From the cell containing the given text, extract its center point as [X, Y] coordinate. 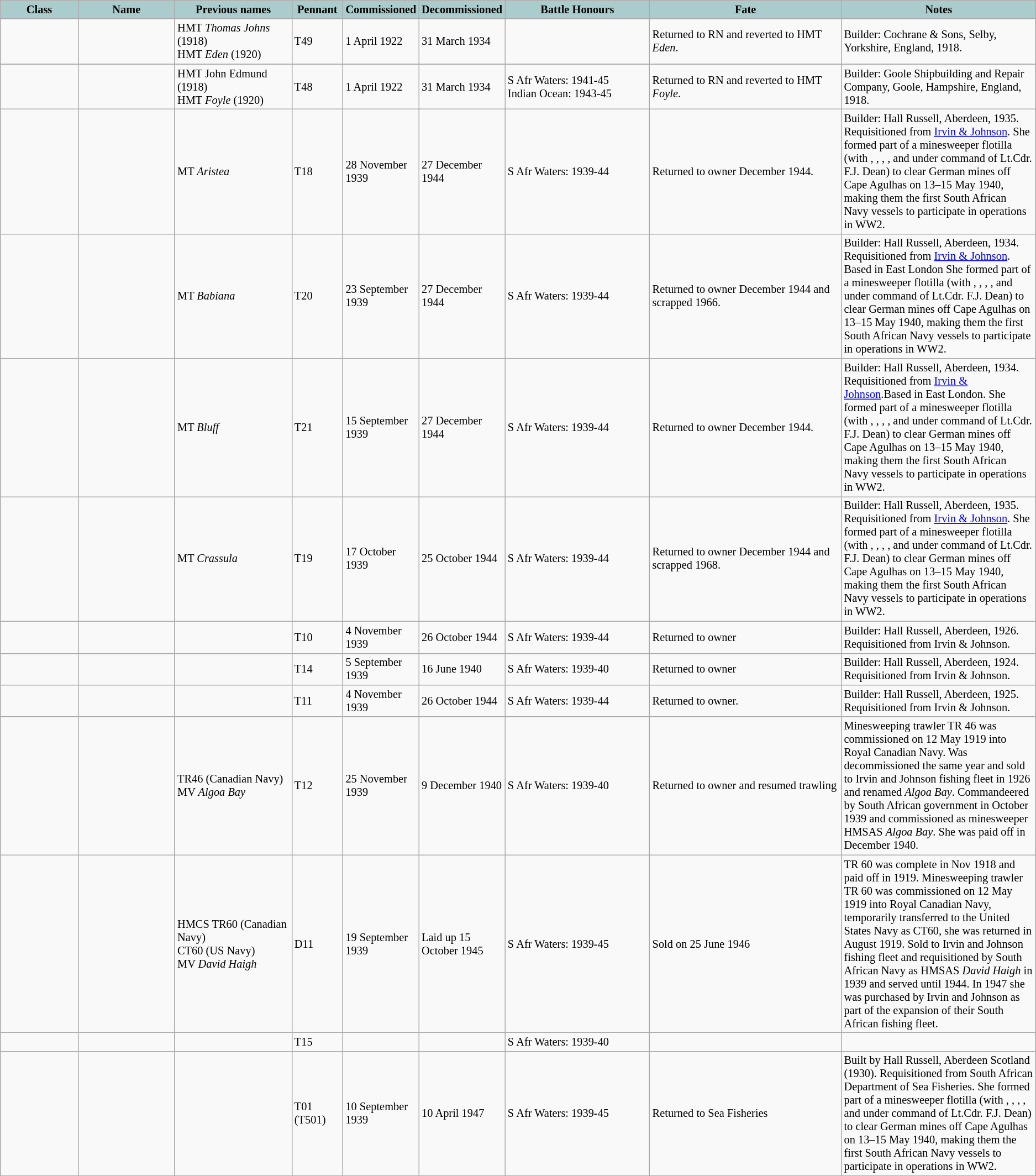
Builder: Cochrane & Sons, Selby, Yorkshire, England, 1918. [939, 41]
T01 (T501) [317, 1114]
28 November 1939 [381, 171]
Returned to owner and resumed trawling [746, 786]
T21 [317, 428]
5 September 1939 [381, 669]
T14 [317, 669]
Builder: Hall Russell, Aberdeen, 1926. Requisitioned from Irvin & Johnson. [939, 637]
T10 [317, 637]
Builder: Goole Shipbuilding and Repair Company, Goole, Hampshire, England, 1918. [939, 87]
25 November 1939 [381, 786]
Returned to owner December 1944 and scrapped 1966. [746, 296]
19 September 1939 [381, 944]
Notes [939, 9]
17 October 1939 [381, 559]
HMT Thomas Johns (1918)HMT Eden (1920) [233, 41]
HMCS TR60 (Canadian Navy)CT60 (US Navy)MV David Haigh [233, 944]
Sold on 25 June 1946 [746, 944]
16 June 1940 [462, 669]
Returned to owner. [746, 701]
T18 [317, 171]
Returned to Sea Fisheries [746, 1114]
15 September 1939 [381, 428]
25 October 1944 [462, 559]
Builder: Hall Russell, Aberdeen, 1924. Requisitioned from Irvin & Johnson. [939, 669]
T19 [317, 559]
10 September 1939 [381, 1114]
Battle Honours [577, 9]
S Afr Waters: 1941-45Indian Ocean: 1943-45 [577, 87]
Fate [746, 9]
T12 [317, 786]
9 December 1940 [462, 786]
MT Babiana [233, 296]
Builder: Hall Russell, Aberdeen, 1925. Requisitioned from Irvin & Johnson. [939, 701]
TR46 (Canadian Navy)MV Algoa Bay [233, 786]
T48 [317, 87]
T49 [317, 41]
T20 [317, 296]
23 September 1939 [381, 296]
Decommissioned [462, 9]
Name [126, 9]
Commissioned [381, 9]
T11 [317, 701]
MT Bluff [233, 428]
10 April 1947 [462, 1114]
MT Aristea [233, 171]
Returned to owner December 1944 and scrapped 1968. [746, 559]
D11 [317, 944]
MT Crassula [233, 559]
HMT John Edmund (1918)HMT Foyle (1920) [233, 87]
T15 [317, 1042]
Previous names [233, 9]
Pennant [317, 9]
Returned to RN and reverted to HMT Eden. [746, 41]
Returned to RN and reverted to HMT Foyle. [746, 87]
Laid up 15 October 1945 [462, 944]
Class [40, 9]
